Return [x, y] of the center of cell containing provided text 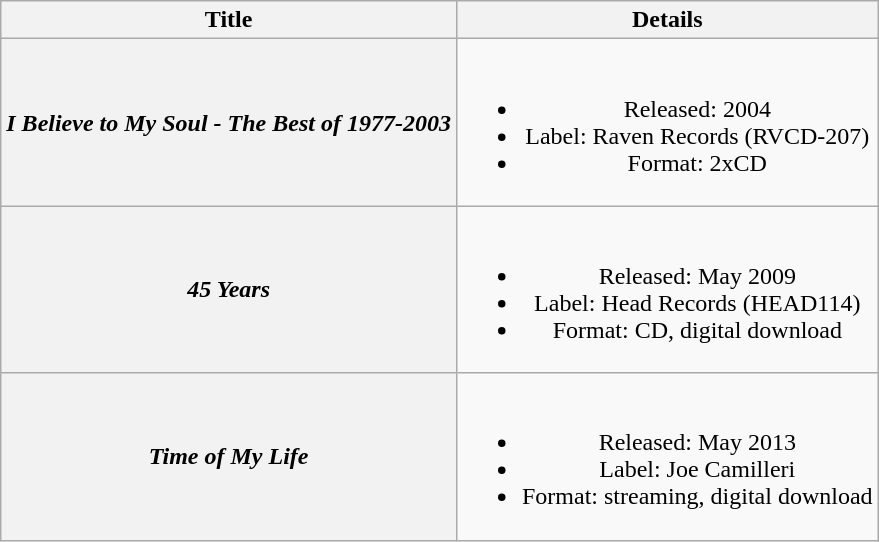
45 Years [229, 290]
I Believe to My Soul - The Best of 1977-2003 [229, 122]
Time of My Life [229, 456]
Released: May 2013Label: Joe CamilleriFormat: streaming, digital download [667, 456]
Details [667, 20]
Title [229, 20]
Released: 2004Label: Raven Records (RVCD-207)Format: 2xCD [667, 122]
Released: May 2009Label: Head Records (HEAD114)Format: CD, digital download [667, 290]
